Detect which cell encompasses the target text, then output its [x, y] center coordinate. 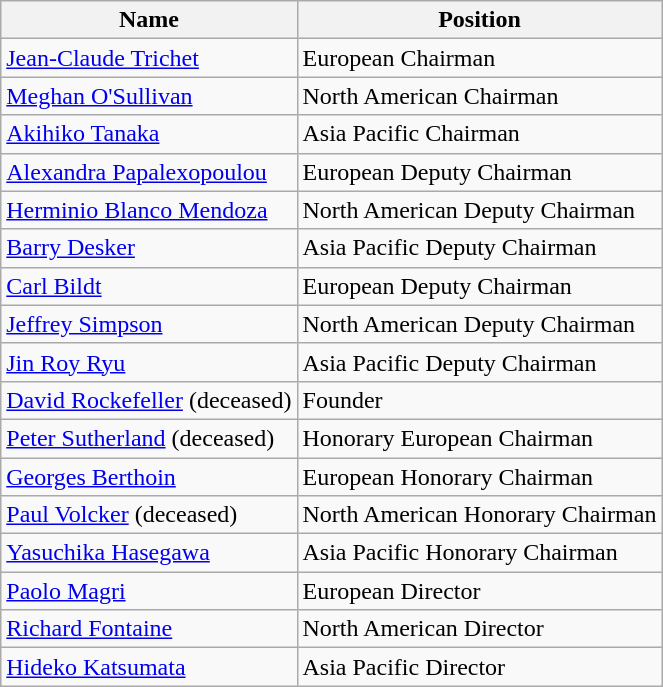
Richard Fontaine [149, 629]
North American Honorary Chairman [480, 515]
Asia Pacific Director [480, 667]
Asia Pacific Honorary Chairman [480, 553]
Asia Pacific Chairman [480, 134]
Alexandra Papalexopoulou [149, 172]
Jin Roy Ryu [149, 362]
Position [480, 20]
Honorary European Chairman [480, 438]
Paul Volcker (deceased) [149, 515]
European Honorary Chairman [480, 477]
Jeffrey Simpson [149, 324]
Peter Sutherland (deceased) [149, 438]
European Chairman [480, 58]
Meghan O'Sullivan [149, 96]
Hideko Katsumata [149, 667]
Carl Bildt [149, 286]
Paolo Magri [149, 591]
Herminio Blanco Mendoza [149, 210]
North American Director [480, 629]
Name [149, 20]
Jean-Claude Trichet [149, 58]
Georges Berthoin [149, 477]
Founder [480, 400]
European Director [480, 591]
Akihiko Tanaka [149, 134]
North American Chairman [480, 96]
Barry Desker [149, 248]
David Rockefeller (deceased) [149, 400]
Yasuchika Hasegawa [149, 553]
